Identify which cell holds the provided text, then report its (X, Y) central coordinate. 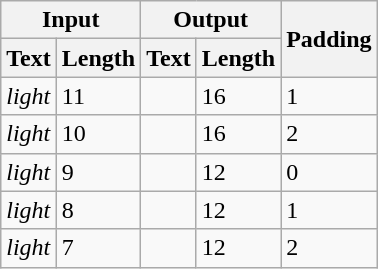
10 (98, 134)
Output (211, 20)
11 (98, 96)
7 (98, 248)
0 (329, 172)
Padding (329, 39)
Input (71, 20)
9 (98, 172)
8 (98, 210)
